Capture the cell that displays the provided text and extract its (x, y) central coordinate. 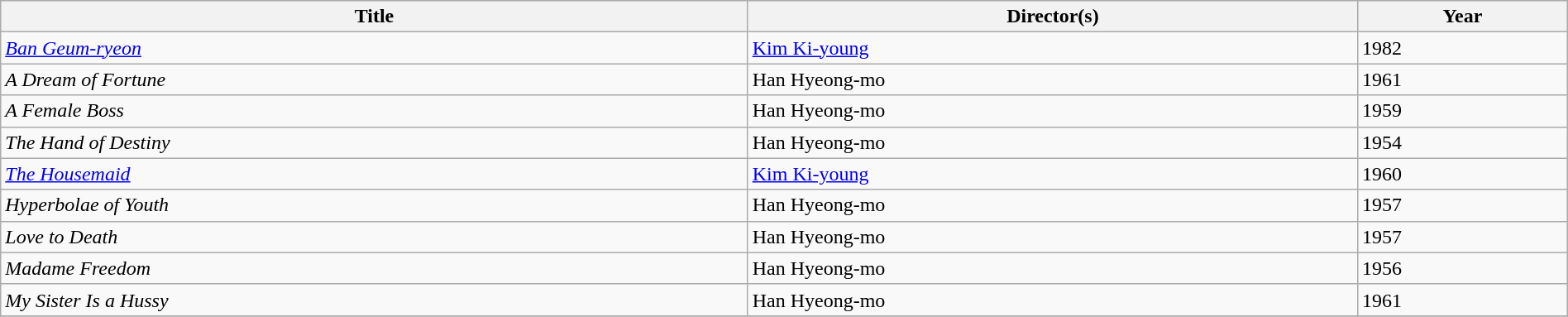
Title (374, 17)
Madame Freedom (374, 268)
A Female Boss (374, 111)
Love to Death (374, 237)
1960 (1463, 174)
A Dream of Fortune (374, 79)
1954 (1463, 142)
The Housemaid (374, 174)
The Hand of Destiny (374, 142)
Ban Geum-ryeon (374, 48)
Director(s) (1052, 17)
My Sister Is a Hussy (374, 300)
1982 (1463, 48)
1956 (1463, 268)
Hyperbolae of Youth (374, 205)
Year (1463, 17)
1959 (1463, 111)
